For the text-containing cell, return its midpoint in [X, Y] coordinate format. 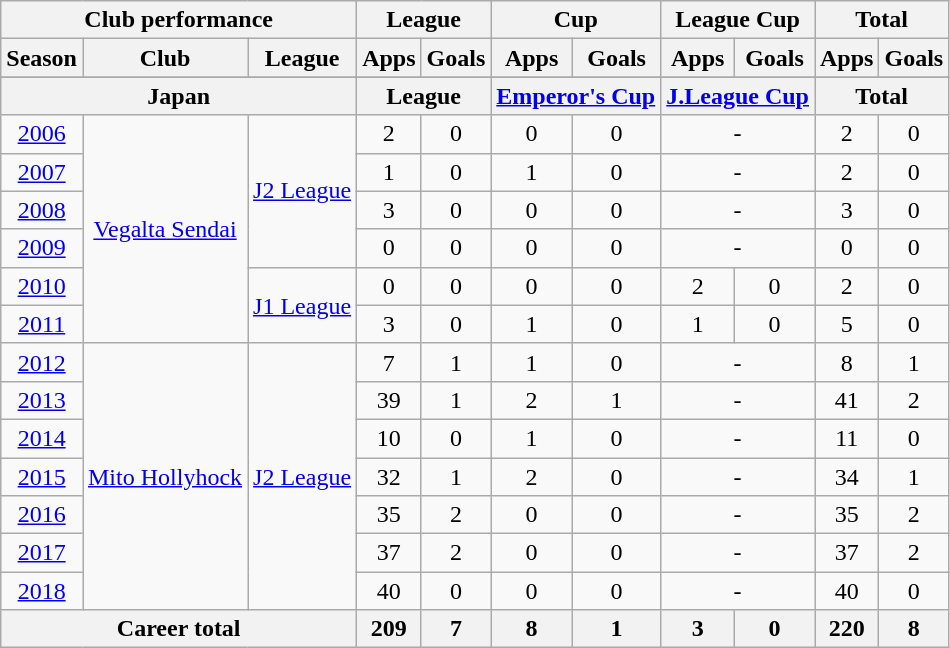
Season [42, 58]
2012 [42, 362]
10 [389, 438]
11 [846, 438]
2009 [42, 248]
41 [846, 400]
Club [164, 58]
34 [846, 477]
J1 League [302, 305]
32 [389, 477]
2016 [42, 515]
League Cup [738, 20]
220 [846, 629]
Cup [576, 20]
2008 [42, 210]
2015 [42, 477]
39 [389, 400]
Japan [179, 96]
2006 [42, 134]
2017 [42, 553]
Mito Hollyhock [164, 476]
2010 [42, 286]
Career total [179, 629]
2018 [42, 591]
Club performance [179, 20]
Vegalta Sendai [164, 229]
2013 [42, 400]
Emperor's Cup [576, 96]
2014 [42, 438]
5 [846, 324]
J.League Cup [738, 96]
209 [389, 629]
2007 [42, 172]
2011 [42, 324]
